Identify which cell holds the provided text, then report its (x, y) central coordinate. 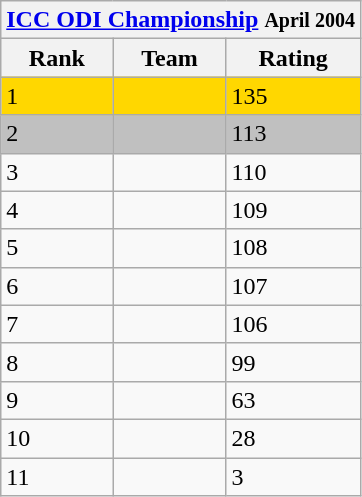
107 (294, 286)
1 (57, 96)
Rating (294, 58)
7 (57, 324)
6 (57, 286)
110 (294, 172)
113 (294, 134)
106 (294, 324)
9 (57, 400)
2 (57, 134)
10 (57, 438)
Rank (57, 58)
8 (57, 362)
109 (294, 210)
108 (294, 248)
11 (57, 477)
135 (294, 96)
5 (57, 248)
63 (294, 400)
28 (294, 438)
4 (57, 210)
99 (294, 362)
ICC ODI Championship April 2004 (181, 20)
Team (170, 58)
